Find where the given text appears and provide that cell's center as [X, Y] coordinate. 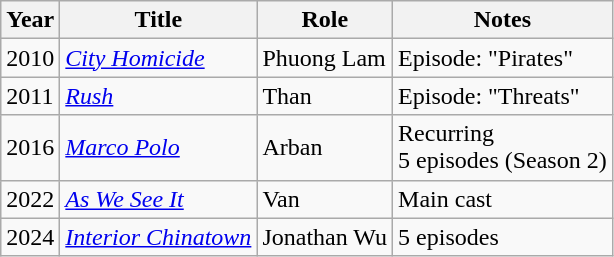
2022 [30, 199]
Title [158, 20]
Phuong Lam [325, 58]
Role [325, 20]
Than [325, 96]
Interior Chinatown [158, 237]
Recurring5 episodes (Season 2) [503, 148]
City Homicide [158, 58]
Year [30, 20]
5 episodes [503, 237]
Van [325, 199]
As We See It [158, 199]
Episode: "Threats" [503, 96]
Notes [503, 20]
2016 [30, 148]
Arban [325, 148]
Episode: "Pirates" [503, 58]
Rush [158, 96]
2011 [30, 96]
Main cast [503, 199]
2010 [30, 58]
Jonathan Wu [325, 237]
2024 [30, 237]
Marco Polo [158, 148]
